Extract the (x, y) coordinate from the center of the cell holding the provided text.  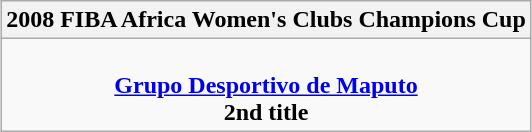
Grupo Desportivo de Maputo2nd title (266, 85)
2008 FIBA Africa Women's Clubs Champions Cup (266, 20)
